Capture the cell that displays the provided text and extract its (X, Y) central coordinate. 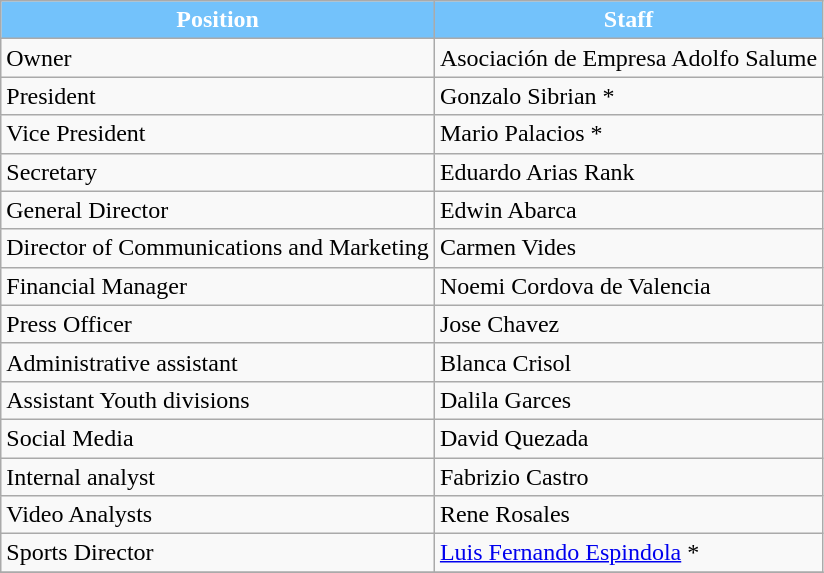
Internal analyst (218, 477)
Secretary (218, 172)
Eduardo Arias Rank (628, 172)
President (218, 96)
Carmen Vides (628, 248)
Dalila Garces (628, 400)
Edwin Abarca (628, 210)
Owner (218, 58)
Position (218, 20)
Vice President (218, 134)
Video Analysts (218, 515)
Mario Palacios * (628, 134)
Press Officer (218, 324)
Staff (628, 20)
Assistant Youth divisions (218, 400)
Financial Manager (218, 286)
Fabrizio Castro (628, 477)
Luis Fernando Espindola * (628, 553)
Social Media (218, 438)
Jose Chavez (628, 324)
Asociación de Empresa Adolfo Salume (628, 58)
Blanca Crisol (628, 362)
Gonzalo Sibrian * (628, 96)
Rene Rosales (628, 515)
Administrative assistant (218, 362)
David Quezada (628, 438)
Sports Director (218, 553)
Director of Communications and Marketing (218, 248)
General Director (218, 210)
Noemi Cordova de Valencia (628, 286)
